Return the [X, Y] coordinate for the center point of the cell that contains the specified text.  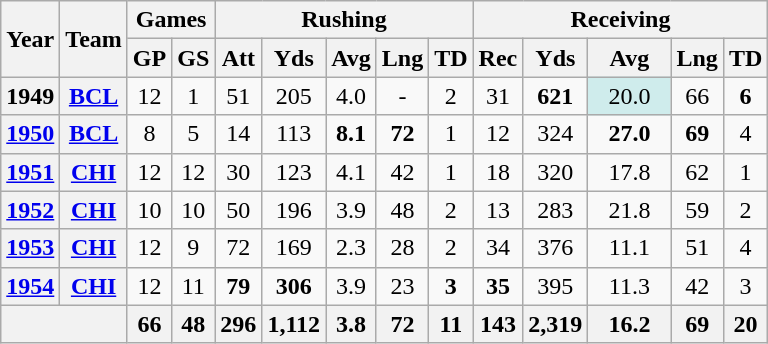
1953 [30, 248]
Year [30, 39]
2,319 [556, 324]
21.8 [630, 210]
4.1 [352, 172]
13 [498, 210]
27.0 [630, 134]
113 [294, 134]
Games [170, 20]
- [402, 96]
17.8 [630, 172]
11.1 [630, 248]
205 [294, 96]
16.2 [630, 324]
Team [94, 39]
14 [238, 134]
2.3 [352, 248]
1949 [30, 96]
123 [294, 172]
30 [238, 172]
1954 [30, 286]
34 [498, 248]
1952 [30, 210]
GS [194, 58]
283 [556, 210]
143 [498, 324]
18 [498, 172]
23 [402, 286]
196 [294, 210]
31 [498, 96]
6 [745, 96]
1951 [30, 172]
35 [498, 286]
62 [697, 172]
20 [745, 324]
Rushing [344, 20]
20.0 [630, 96]
GP [149, 58]
5 [194, 134]
Att [238, 58]
169 [294, 248]
320 [556, 172]
324 [556, 134]
9 [194, 248]
621 [556, 96]
3.8 [352, 324]
50 [238, 210]
306 [294, 286]
Receiving [620, 20]
Rec [498, 58]
1,112 [294, 324]
376 [556, 248]
28 [402, 248]
8 [149, 134]
1950 [30, 134]
8.1 [352, 134]
296 [238, 324]
395 [556, 286]
4.0 [352, 96]
11.3 [630, 286]
79 [238, 286]
59 [697, 210]
